Detect which cell encompasses the target text, then output its [x, y] center coordinate. 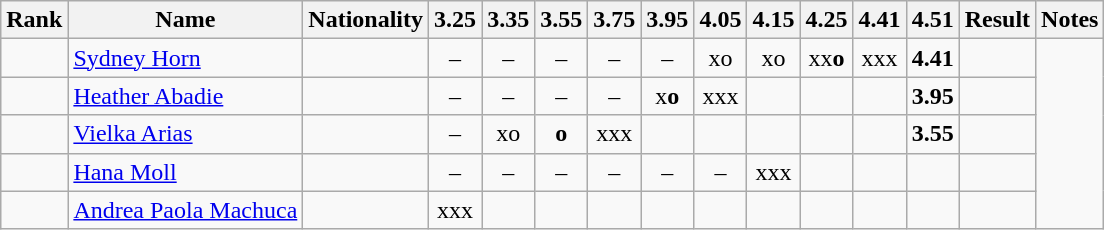
Rank [34, 20]
3.75 [614, 20]
4.25 [826, 20]
Name [186, 20]
3.25 [456, 20]
Andrea Paola Machuca [186, 210]
Hana Moll [186, 172]
3.35 [508, 20]
4.51 [932, 20]
Heather Abadie [186, 96]
Sydney Horn [186, 58]
Vielka Arias [186, 134]
xxo [826, 58]
Notes [1070, 20]
4.05 [720, 20]
4.15 [774, 20]
Result [997, 20]
o [562, 134]
Nationality [366, 20]
